For the text-containing cell, return its midpoint in [X, Y] coordinate format. 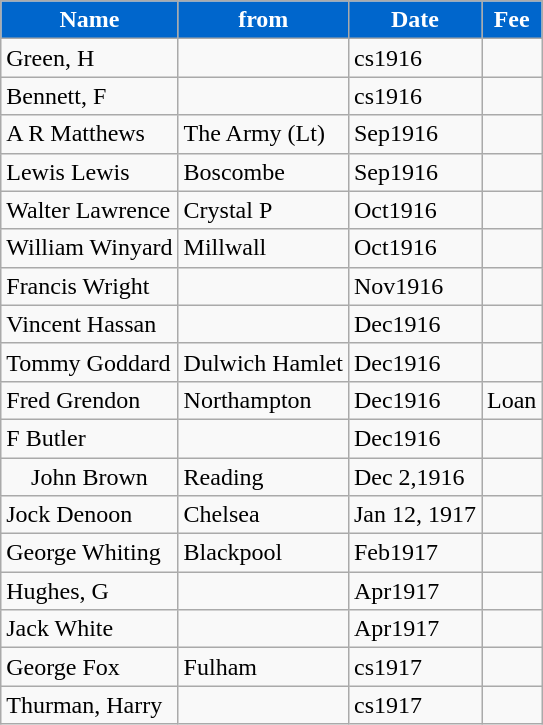
Francis Wright [90, 286]
Nov1916 [414, 286]
Loan [512, 400]
Northampton [263, 400]
Blackpool [263, 553]
Name [90, 20]
F Butler [90, 438]
Thurman, Harry [90, 705]
Jan 12, 1917 [414, 515]
Dec 2,1916 [414, 477]
Chelsea [263, 515]
George Whiting [90, 553]
Fulham [263, 667]
Jack White [90, 629]
Crystal P [263, 210]
John Brown [90, 477]
William Winyard [90, 248]
Tommy Goddard [90, 362]
Reading [263, 477]
Date [414, 20]
Millwall [263, 248]
Boscombe [263, 172]
Fee [512, 20]
Dulwich Hamlet [263, 362]
Lewis Lewis [90, 172]
Vincent Hassan [90, 324]
Green, H [90, 58]
The Army (Lt) [263, 134]
Walter Lawrence [90, 210]
Bennett, F [90, 96]
Jock Denoon [90, 515]
A R Matthews [90, 134]
from [263, 20]
Fred Grendon [90, 400]
Feb1917 [414, 553]
George Fox [90, 667]
Hughes, G [90, 591]
